Capture the cell that displays the provided text and extract its [X, Y] central coordinate. 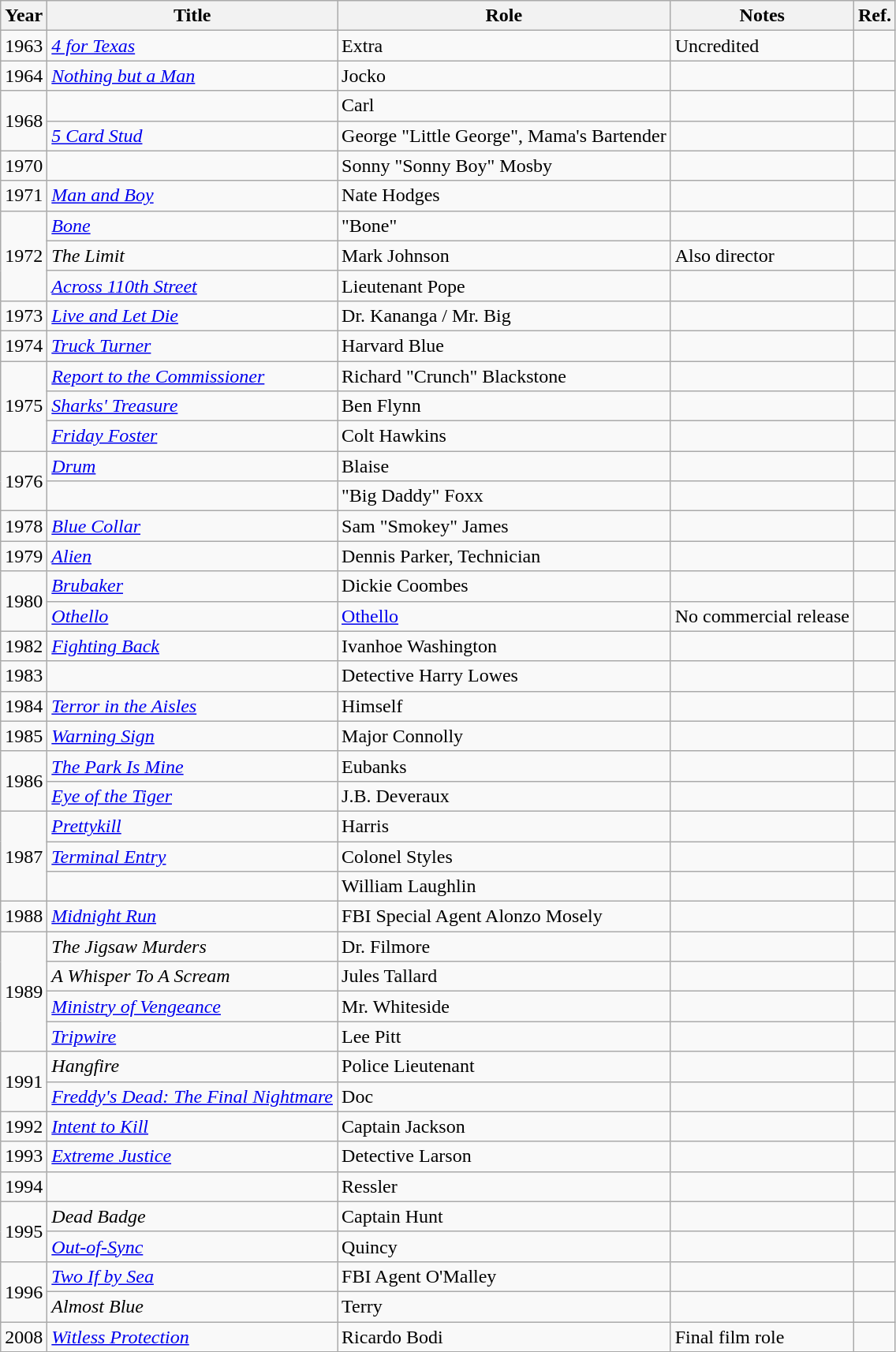
Notes [762, 16]
Extreme Justice [192, 1156]
"Bone" [505, 226]
Terror in the Aisles [192, 706]
Richard "Crunch" Blackstone [505, 376]
1980 [24, 601]
Friday Foster [192, 436]
1963 [24, 46]
Almost Blue [192, 1306]
1974 [24, 345]
Quincy [505, 1246]
Midnight Run [192, 917]
Intent to Kill [192, 1126]
Ministry of Vengeance [192, 1007]
1979 [24, 556]
1964 [24, 76]
Two If by Sea [192, 1276]
1988 [24, 917]
1971 [24, 196]
The Park Is Mine [192, 766]
George "Little George", Mama's Bartender [505, 136]
4 for Texas [192, 46]
Major Connolly [505, 736]
Colt Hawkins [505, 436]
2008 [24, 1337]
Year [24, 16]
1975 [24, 406]
Warning Sign [192, 736]
Detective Harry Lowes [505, 676]
Carl [505, 106]
1995 [24, 1231]
Dennis Parker, Technician [505, 556]
Police Lieutenant [505, 1066]
Eubanks [505, 766]
Hangfire [192, 1066]
Alien [192, 556]
Report to the Commissioner [192, 376]
Drum [192, 466]
Blue Collar [192, 526]
Prettykill [192, 826]
Harris [505, 826]
1993 [24, 1156]
1987 [24, 856]
1976 [24, 481]
William Laughlin [505, 887]
Witless Protection [192, 1337]
Terminal Entry [192, 856]
Mr. Whiteside [505, 1007]
1968 [24, 121]
Colonel Styles [505, 856]
Live and Let Die [192, 316]
Ricardo Bodi [505, 1337]
Nate Hodges [505, 196]
Lieutenant Pope [505, 286]
Extra [505, 46]
Freddy's Dead: The Final Nightmare [192, 1096]
J.B. Deveraux [505, 796]
A Whisper To A Scream [192, 977]
1978 [24, 526]
Uncredited [762, 46]
Doc [505, 1096]
Dr. Filmore [505, 947]
Jocko [505, 76]
Mark Johnson [505, 256]
Sharks' Treasure [192, 406]
Terry [505, 1306]
Dickie Coombes [505, 586]
Eye of the Tiger [192, 796]
FBI Agent O'Malley [505, 1276]
Ben Flynn [505, 406]
Man and Boy [192, 196]
"Big Daddy" Foxx [505, 496]
Harvard Blue [505, 345]
The Jigsaw Murders [192, 947]
Sam "Smokey" James [505, 526]
Brubaker [192, 586]
Bone [192, 226]
Captain Jackson [505, 1126]
Role [505, 16]
1984 [24, 706]
Across 110th Street [192, 286]
1994 [24, 1186]
Final film role [762, 1337]
1983 [24, 676]
Title [192, 16]
1973 [24, 316]
Tripwire [192, 1036]
Out-of-Sync [192, 1246]
1991 [24, 1081]
Also director [762, 256]
Lee Pitt [505, 1036]
FBI Special Agent Alonzo Mosely [505, 917]
1989 [24, 992]
1982 [24, 646]
Nothing but a Man [192, 76]
1992 [24, 1126]
Ivanhoe Washington [505, 646]
Jules Tallard [505, 977]
1996 [24, 1291]
Dr. Kananga / Mr. Big [505, 316]
1986 [24, 781]
1970 [24, 166]
The Limit [192, 256]
Detective Larson [505, 1156]
1972 [24, 256]
Sonny "Sonny Boy" Mosby [505, 166]
Ref. [874, 16]
Dead Badge [192, 1216]
Captain Hunt [505, 1216]
Truck Turner [192, 345]
1985 [24, 736]
Ressler [505, 1186]
5 Card Stud [192, 136]
Himself [505, 706]
Blaise [505, 466]
Fighting Back [192, 646]
No commercial release [762, 616]
